Find where the given text appears and provide that cell's center as [X, Y] coordinate. 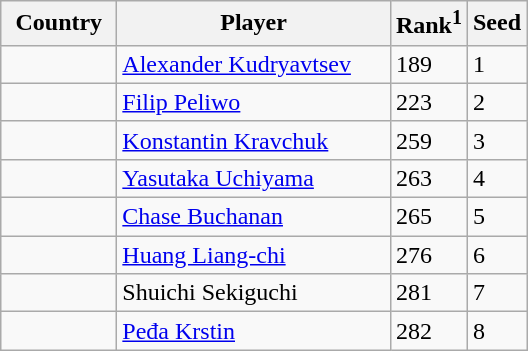
Peđa Krstin [254, 331]
276 [428, 255]
3 [496, 140]
Shuichi Sekiguchi [254, 293]
189 [428, 64]
Huang Liang-chi [254, 255]
Alexander Kudryavtsev [254, 64]
6 [496, 255]
259 [428, 140]
Seed [496, 24]
2 [496, 102]
Player [254, 24]
281 [428, 293]
Konstantin Kravchuk [254, 140]
Filip Peliwo [254, 102]
Rank1 [428, 24]
265 [428, 217]
Yasutaka Uchiyama [254, 178]
4 [496, 178]
1 [496, 64]
7 [496, 293]
Chase Buchanan [254, 217]
263 [428, 178]
5 [496, 217]
223 [428, 102]
8 [496, 331]
Country [59, 24]
282 [428, 331]
